Detect which cell encompasses the target text, then output its [x, y] center coordinate. 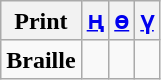
Braille [41, 59]
ң [95, 21]
Print [41, 21]
ө [122, 21]
ү [148, 21]
